Locate the cell with the specified text and output its (x, y) center coordinate. 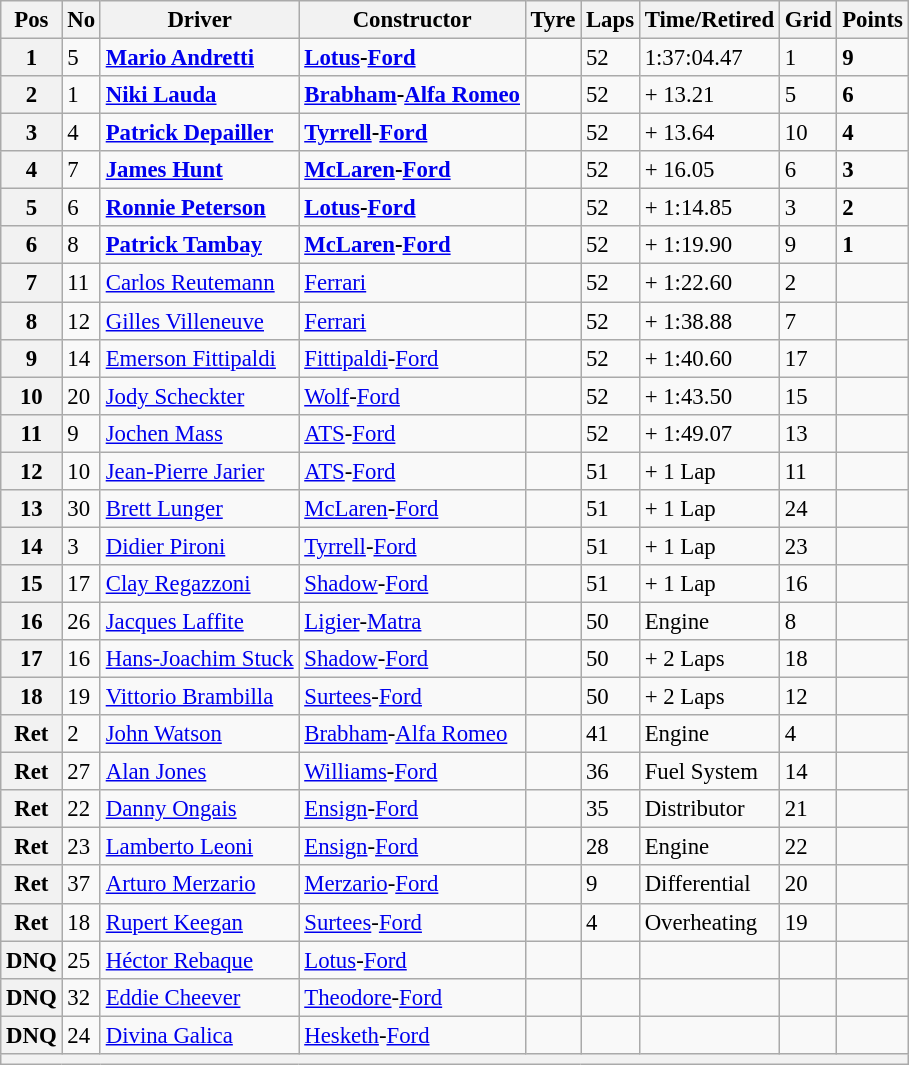
Distributor (709, 809)
Lamberto Leoni (200, 847)
Emerson Fittipaldi (200, 358)
James Hunt (200, 170)
Jacques Laffite (200, 621)
Ronnie Peterson (200, 208)
Merzario-Ford (412, 885)
Williams-Ford (412, 772)
Gilles Villeneuve (200, 321)
27 (81, 772)
Jody Scheckter (200, 396)
Brett Lunger (200, 509)
41 (610, 734)
+ 13.64 (709, 133)
Divina Galica (200, 1035)
+ 1:40.60 (709, 358)
28 (610, 847)
Mario Andretti (200, 58)
35 (610, 809)
Didier Pironi (200, 546)
37 (81, 885)
+ 1:43.50 (709, 396)
+ 1:49.07 (709, 433)
Carlos Reutemann (200, 283)
Pos (32, 20)
Overheating (709, 922)
+ 1:22.60 (709, 283)
+ 1:14.85 (709, 208)
Patrick Tambay (200, 245)
+ 13.21 (709, 95)
Time/Retired (709, 20)
36 (610, 772)
Wolf-Ford (412, 396)
Jochen Mass (200, 433)
Héctor Rebaque (200, 960)
Theodore-Ford (412, 997)
25 (81, 960)
Fittipaldi-Ford (412, 358)
+ 1:19.90 (709, 245)
Arturo Merzario (200, 885)
Grid (808, 20)
No (81, 20)
Driver (200, 20)
Laps (610, 20)
Patrick Depailler (200, 133)
Danny Ongais (200, 809)
John Watson (200, 734)
Clay Regazzoni (200, 584)
Rupert Keegan (200, 922)
+ 16.05 (709, 170)
Ligier-Matra (412, 621)
Points (872, 20)
+ 1:38.88 (709, 321)
Niki Lauda (200, 95)
30 (81, 509)
26 (81, 621)
Constructor (412, 20)
Hesketh-Ford (412, 1035)
Eddie Cheever (200, 997)
21 (808, 809)
1:37:04.47 (709, 58)
Differential (709, 885)
Alan Jones (200, 772)
Tyre (552, 20)
Jean-Pierre Jarier (200, 471)
32 (81, 997)
Hans-Joachim Stuck (200, 659)
Fuel System (709, 772)
Vittorio Brambilla (200, 697)
